Output the [x, y] coordinate of the center of the cell containing the given text.  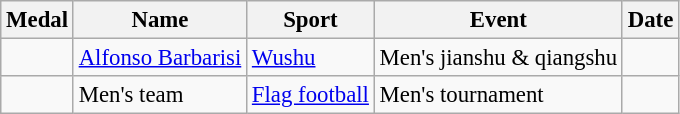
Alfonso Barbarisi [160, 58]
Event [498, 20]
Wushu [311, 58]
Medal [38, 20]
Sport [311, 20]
Date [650, 20]
Men's tournament [498, 95]
Name [160, 20]
Men's jianshu & qiangshu [498, 58]
Men's team [160, 95]
Flag football [311, 95]
